Search for the cell housing the specified text and yield its [X, Y] center coordinate. 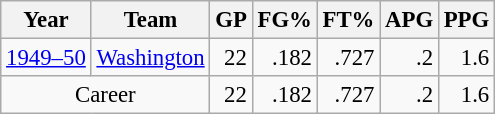
1949–50 [46, 58]
Washington [150, 58]
FG% [284, 20]
Year [46, 20]
APG [410, 20]
Team [150, 20]
PPG [466, 20]
Career [106, 95]
FT% [348, 20]
GP [231, 20]
